Scan for the cell matching the given text and deliver its [X, Y] coordinate at center. 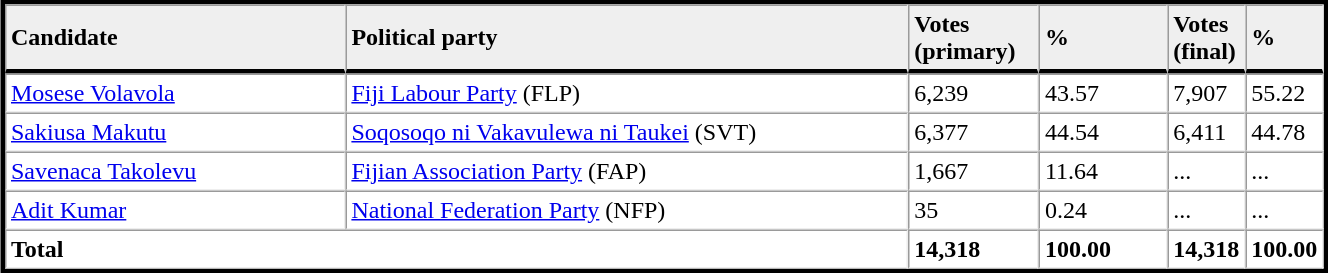
Candidate [175, 38]
Mosese Volavola [175, 94]
6,377 [974, 132]
Sakiusa Makutu [175, 132]
1,667 [974, 172]
11.64 [1103, 172]
Soqosoqo ni Vakavulewa ni Taukei (SVT) [626, 132]
43.57 [1103, 94]
Fijian Association Party (FAP) [626, 172]
0.24 [1103, 210]
Fiji Labour Party (FLP) [626, 94]
Savenaca Takolevu [175, 172]
55.22 [1284, 94]
35 [974, 210]
Total [456, 250]
44.78 [1284, 132]
Votes(final) [1206, 38]
National Federation Party (NFP) [626, 210]
44.54 [1103, 132]
Votes(primary) [974, 38]
Political party [626, 38]
7,907 [1206, 94]
6,411 [1206, 132]
6,239 [974, 94]
Adit Kumar [175, 210]
